Return (X, Y) of the center of cell containing provided text 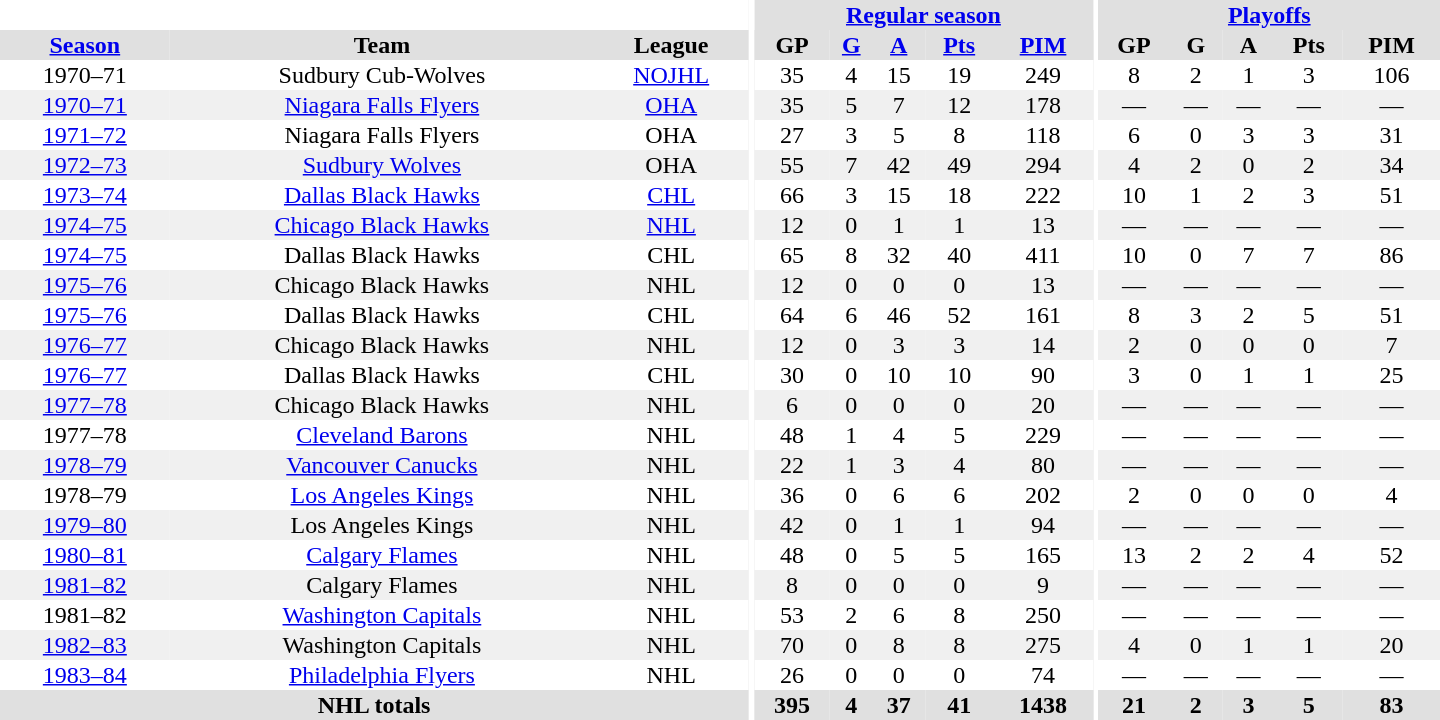
80 (1042, 465)
37 (898, 705)
275 (1042, 645)
34 (1392, 165)
65 (792, 255)
229 (1042, 435)
249 (1042, 75)
1972–73 (85, 165)
18 (959, 195)
1971–72 (85, 135)
395 (792, 705)
Vancouver Canucks (382, 465)
55 (792, 165)
83 (1392, 705)
1980–81 (85, 555)
Philadelphia Flyers (382, 675)
202 (1042, 495)
NHL totals (374, 705)
Team (382, 45)
161 (1042, 315)
1982–83 (85, 645)
1979–80 (85, 525)
League (671, 45)
1973–74 (85, 195)
NOJHL (671, 75)
64 (792, 315)
66 (792, 195)
222 (1042, 195)
Regular season (924, 15)
90 (1042, 375)
86 (1392, 255)
70 (792, 645)
Playoffs (1270, 15)
94 (1042, 525)
27 (792, 135)
Season (85, 45)
1438 (1042, 705)
165 (1042, 555)
30 (792, 375)
41 (959, 705)
294 (1042, 165)
36 (792, 495)
250 (1042, 615)
49 (959, 165)
21 (1134, 705)
53 (792, 615)
14 (1042, 345)
106 (1392, 75)
25 (1392, 375)
26 (792, 675)
40 (959, 255)
9 (1042, 585)
22 (792, 465)
19 (959, 75)
411 (1042, 255)
74 (1042, 675)
178 (1042, 105)
Sudbury Wolves (382, 165)
118 (1042, 135)
Sudbury Cub-Wolves (382, 75)
Cleveland Barons (382, 435)
31 (1392, 135)
46 (898, 315)
1983–84 (85, 675)
32 (898, 255)
